Identify which cell holds the provided text, then report its [X, Y] central coordinate. 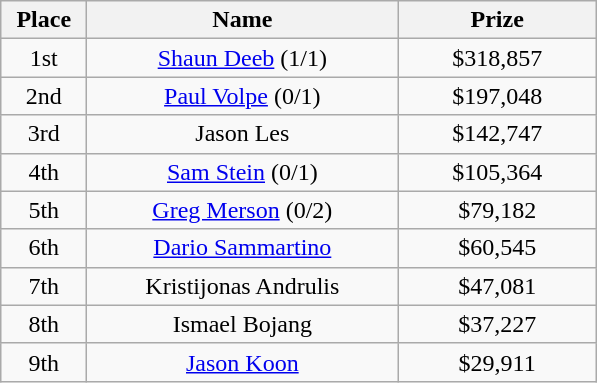
Ismael Bojang [242, 324]
Place [44, 20]
2nd [44, 96]
7th [44, 286]
$197,048 [498, 96]
$47,081 [498, 286]
6th [44, 248]
Shaun Deeb (1/1) [242, 58]
Jason Koon [242, 362]
Greg Merson (0/2) [242, 210]
Sam Stein (0/1) [242, 172]
$318,857 [498, 58]
4th [44, 172]
Kristijonas Andrulis [242, 286]
$29,911 [498, 362]
1st [44, 58]
3rd [44, 134]
$37,227 [498, 324]
$105,364 [498, 172]
8th [44, 324]
Name [242, 20]
Prize [498, 20]
9th [44, 362]
5th [44, 210]
$79,182 [498, 210]
Jason Les [242, 134]
$142,747 [498, 134]
Paul Volpe (0/1) [242, 96]
Dario Sammartino [242, 248]
$60,545 [498, 248]
